For the text-containing cell, return its midpoint in (X, Y) coordinate format. 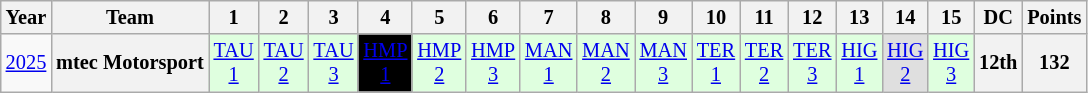
1 (234, 17)
15 (951, 17)
Points (1054, 17)
11 (764, 17)
TAU3 (334, 63)
HIG2 (905, 63)
TAU1 (234, 63)
MAN3 (664, 63)
12th (998, 63)
MAN2 (606, 63)
TER1 (716, 63)
HIG1 (859, 63)
13 (859, 17)
2025 (26, 63)
HMP3 (493, 63)
7 (548, 17)
6 (493, 17)
10 (716, 17)
5 (439, 17)
132 (1054, 63)
TER3 (812, 63)
mtec Motorsport (130, 63)
TAU2 (284, 63)
HMP1 (385, 63)
Year (26, 17)
DC (998, 17)
14 (905, 17)
8 (606, 17)
4 (385, 17)
HIG3 (951, 63)
TER2 (764, 63)
9 (664, 17)
Team (130, 17)
2 (284, 17)
HMP2 (439, 63)
MAN1 (548, 63)
3 (334, 17)
12 (812, 17)
